Identify which cell holds the provided text, then report its [x, y] central coordinate. 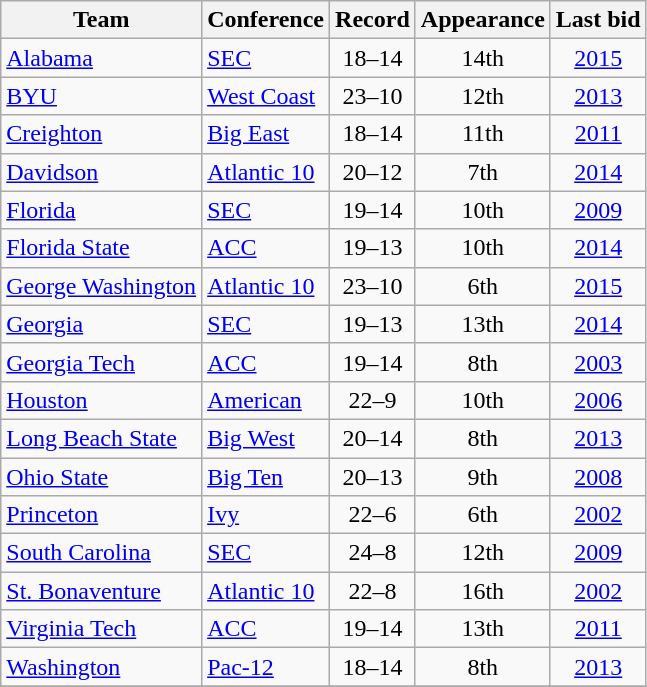
Long Beach State [102, 438]
Appearance [482, 20]
Georgia Tech [102, 362]
West Coast [266, 96]
Pac-12 [266, 667]
George Washington [102, 286]
Davidson [102, 172]
Last bid [598, 20]
Conference [266, 20]
Princeton [102, 515]
Washington [102, 667]
Ohio State [102, 477]
Florida [102, 210]
24–8 [373, 553]
22–8 [373, 591]
7th [482, 172]
2008 [598, 477]
BYU [102, 96]
American [266, 400]
South Carolina [102, 553]
22–9 [373, 400]
Florida State [102, 248]
16th [482, 591]
Record [373, 20]
20–13 [373, 477]
2006 [598, 400]
20–12 [373, 172]
Team [102, 20]
2003 [598, 362]
Big East [266, 134]
11th [482, 134]
Houston [102, 400]
Creighton [102, 134]
9th [482, 477]
14th [482, 58]
22–6 [373, 515]
Ivy [266, 515]
Alabama [102, 58]
Virginia Tech [102, 629]
Big West [266, 438]
St. Bonaventure [102, 591]
20–14 [373, 438]
Big Ten [266, 477]
Georgia [102, 324]
